From the cell containing the given text, extract its center point as (x, y) coordinate. 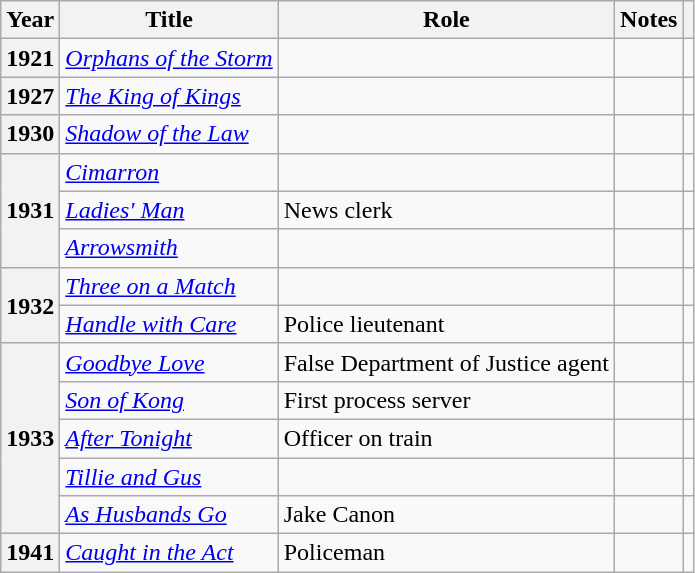
Son of Kong (169, 400)
Police lieutenant (446, 324)
Policeman (446, 553)
Officer on train (446, 438)
Role (446, 20)
Year (30, 20)
1941 (30, 553)
Caught in the Act (169, 553)
Tillie and Gus (169, 477)
Arrowsmith (169, 248)
1930 (30, 134)
1927 (30, 96)
After Tonight (169, 438)
Cimarron (169, 172)
1933 (30, 438)
Orphans of the Storm (169, 58)
News clerk (446, 210)
Title (169, 20)
Shadow of the Law (169, 134)
Goodbye Love (169, 362)
1932 (30, 305)
Ladies' Man (169, 210)
Handle with Care (169, 324)
Jake Canon (446, 515)
First process server (446, 400)
False Department of Justice agent (446, 362)
As Husbands Go (169, 515)
1931 (30, 210)
1921 (30, 58)
The King of Kings (169, 96)
Three on a Match (169, 286)
Notes (649, 20)
